Locate the cell with the specified text and output its [X, Y] center coordinate. 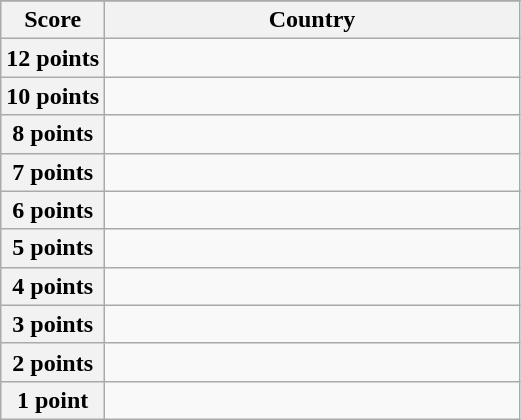
6 points [53, 210]
7 points [53, 172]
Score [53, 20]
12 points [53, 58]
4 points [53, 286]
3 points [53, 324]
Country [312, 20]
1 point [53, 400]
2 points [53, 362]
5 points [53, 248]
10 points [53, 96]
8 points [53, 134]
